Return the (x, y) coordinate for the center point of the cell that contains the specified text.  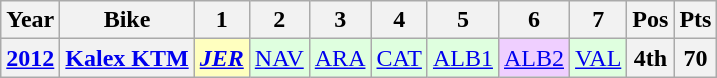
4 (399, 20)
Pts (696, 20)
Bike (127, 20)
1 (222, 20)
5 (462, 20)
JER (222, 58)
CAT (399, 58)
Year (30, 20)
Kalex KTM (127, 58)
4th (650, 58)
ARA (340, 58)
Pos (650, 20)
6 (534, 20)
VAL (598, 58)
ALB1 (462, 58)
3 (340, 20)
ALB2 (534, 58)
7 (598, 20)
2012 (30, 58)
70 (696, 58)
NAV (279, 58)
2 (279, 20)
